Provide the [X, Y] coordinate of the cell's center where the given text is located.  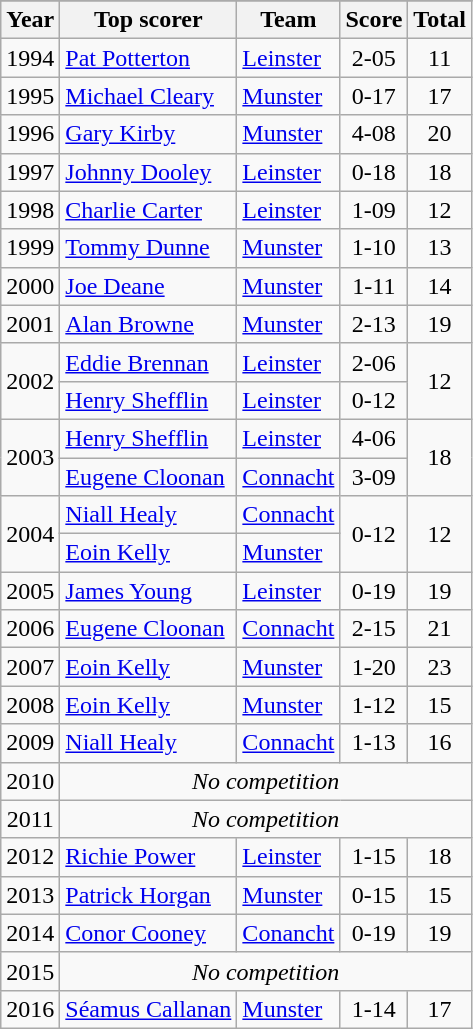
21 [440, 629]
23 [440, 667]
1-12 [374, 705]
1999 [30, 248]
2016 [30, 1009]
20 [440, 134]
2011 [30, 819]
4-06 [374, 438]
2-06 [374, 362]
Year [30, 20]
13 [440, 248]
Conor Cooney [148, 933]
1-10 [374, 248]
16 [440, 743]
Joe Deane [148, 286]
2015 [30, 971]
1996 [30, 134]
1998 [30, 210]
2009 [30, 743]
2002 [30, 381]
Top scorer [148, 20]
Total [440, 20]
1-14 [374, 1009]
Séamus Callanan [148, 1009]
Conancht [288, 933]
2010 [30, 781]
Richie Power [148, 857]
2-05 [374, 58]
Patrick Horgan [148, 895]
Charlie Carter [148, 210]
1-20 [374, 667]
1995 [30, 96]
2012 [30, 857]
Michael Cleary [148, 96]
11 [440, 58]
14 [440, 286]
Pat Potterton [148, 58]
Score [374, 20]
2004 [30, 534]
Alan Browne [148, 324]
1-15 [374, 857]
Team [288, 20]
Johnny Dooley [148, 172]
0-15 [374, 895]
2013 [30, 895]
2-13 [374, 324]
James Young [148, 591]
0-17 [374, 96]
2000 [30, 286]
2007 [30, 667]
1-13 [374, 743]
3-09 [374, 477]
1994 [30, 58]
1997 [30, 172]
2003 [30, 457]
2008 [30, 705]
4-08 [374, 134]
2001 [30, 324]
1-09 [374, 210]
2006 [30, 629]
Eddie Brennan [148, 362]
Tommy Dunne [148, 248]
Gary Kirby [148, 134]
1-11 [374, 286]
0-18 [374, 172]
2-15 [374, 629]
2014 [30, 933]
2005 [30, 591]
